Provide the (x, y) coordinate of the cell's center where the given text is located.  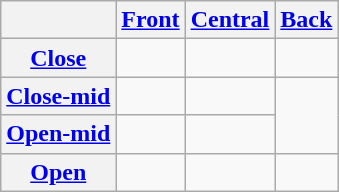
Back (306, 20)
Open-mid (58, 134)
Close-mid (58, 96)
Central (230, 20)
Open (58, 172)
Front (150, 20)
Close (58, 58)
